Capture the cell that displays the provided text and extract its (X, Y) central coordinate. 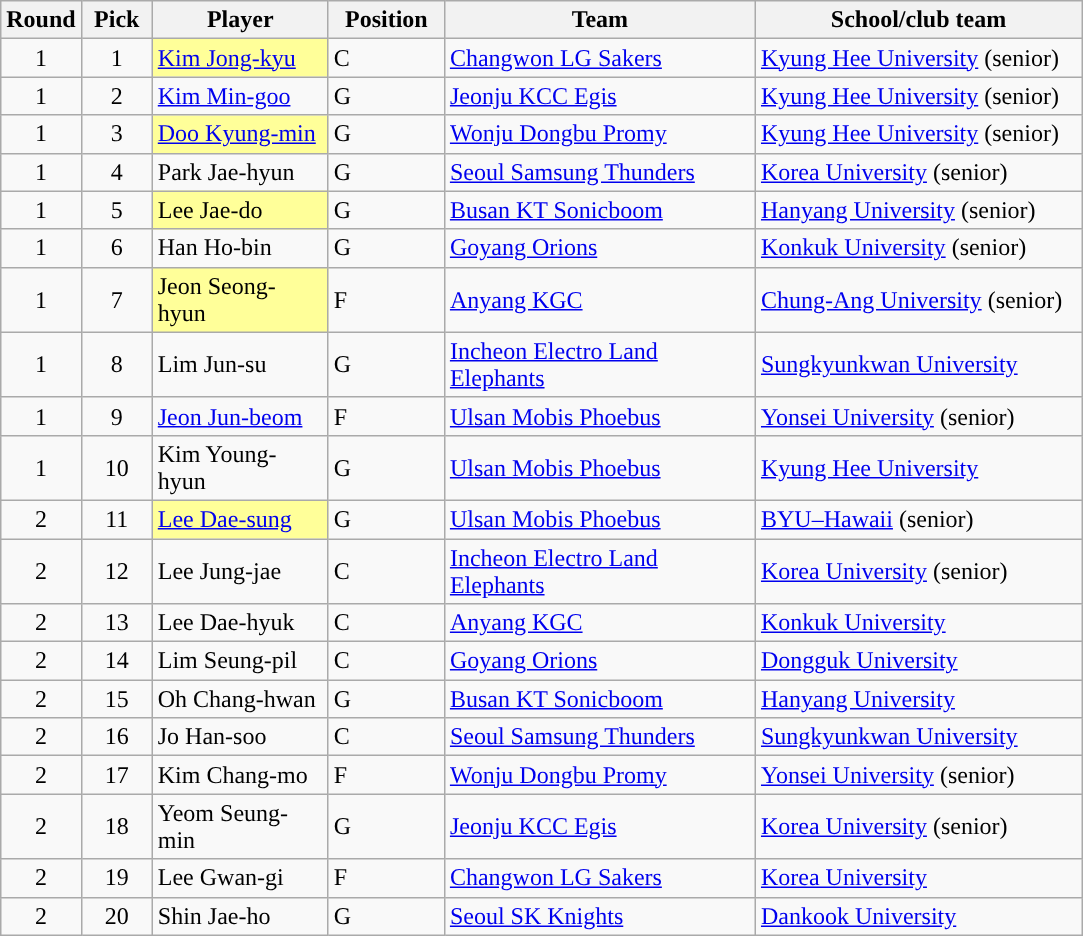
Lee Gwan-gi (240, 878)
Round (41, 20)
Park Jae-hyun (240, 172)
Player (240, 20)
18 (116, 826)
Hanyang University (918, 699)
Yeom Seung-min (240, 826)
9 (116, 416)
Pick (116, 20)
Jeon Jun-beom (240, 416)
Seoul SK Knights (600, 916)
Kim Chang-mo (240, 775)
Kim Min-goo (240, 96)
Han Ho-bin (240, 248)
8 (116, 364)
5 (116, 210)
6 (116, 248)
14 (116, 661)
16 (116, 737)
Kim Jong-kyu (240, 58)
Konkuk University (918, 623)
7 (116, 300)
3 (116, 134)
17 (116, 775)
Jeon Seong-hyun (240, 300)
20 (116, 916)
BYU–Hawaii (senior) (918, 519)
4 (116, 172)
Dongguk University (918, 661)
Oh Chang-hwan (240, 699)
Jo Han-soo (240, 737)
Lee Jae-do (240, 210)
Lee Dae-hyuk (240, 623)
School/club team (918, 20)
19 (116, 878)
Doo Kyung-min (240, 134)
11 (116, 519)
12 (116, 570)
Kyung Hee University (918, 468)
Lim Seung-pil (240, 661)
Korea University (918, 878)
Konkuk University (senior) (918, 248)
Lee Dae-sung (240, 519)
Team (600, 20)
Chung-Ang University (senior) (918, 300)
15 (116, 699)
Hanyang University (senior) (918, 210)
Shin Jae-ho (240, 916)
Position (386, 20)
Lim Jun-su (240, 364)
Lee Jung-jae (240, 570)
10 (116, 468)
13 (116, 623)
Dankook University (918, 916)
Kim Young-hyun (240, 468)
